Provide the (X, Y) coordinate of the cell's center where the given text is located.  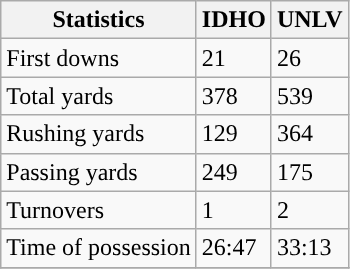
Turnovers (99, 210)
33:13 (310, 248)
129 (234, 134)
1 (234, 210)
Total yards (99, 96)
175 (310, 172)
249 (234, 172)
Rushing yards (99, 134)
IDHO (234, 20)
Passing yards (99, 172)
26:47 (234, 248)
UNLV (310, 20)
539 (310, 96)
Time of possession (99, 248)
First downs (99, 58)
21 (234, 58)
Statistics (99, 20)
364 (310, 134)
2 (310, 210)
378 (234, 96)
26 (310, 58)
